Output the [x, y] coordinate of the center of the cell containing the given text.  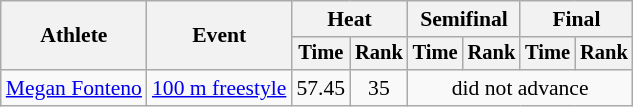
did not advance [520, 88]
Semifinal [464, 19]
35 [379, 88]
Athlete [74, 36]
Final [576, 19]
Event [219, 36]
Heat [349, 19]
Megan Fonteno [74, 88]
57.45 [320, 88]
100 m freestyle [219, 88]
